Extract the [x, y] coordinate from the center of the cell holding the provided text.  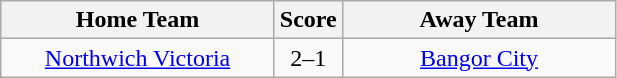
2–1 [308, 58]
Northwich Victoria [138, 58]
Bangor City [479, 58]
Home Team [138, 20]
Away Team [479, 20]
Score [308, 20]
